Find where the given text appears and provide that cell's center as (x, y) coordinate. 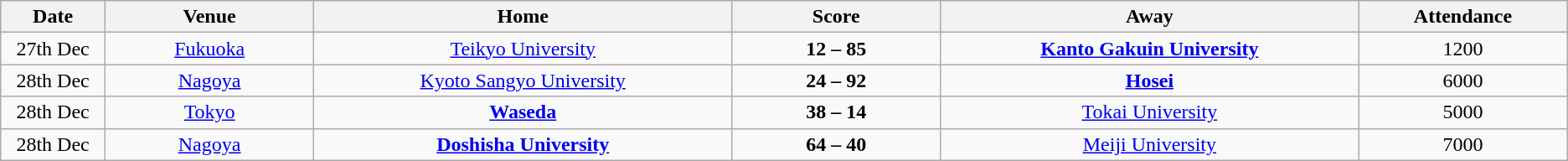
5000 (1462, 112)
12 – 85 (836, 49)
Venue (209, 17)
Tokyo (209, 112)
Hosei (1149, 80)
Meiji University (1149, 144)
Attendance (1462, 17)
Fukuoka (209, 49)
Teikyo University (523, 49)
27th Dec (54, 49)
Doshisha University (523, 144)
6000 (1462, 80)
Date (54, 17)
24 – 92 (836, 80)
Home (523, 17)
64 – 40 (836, 144)
38 – 14 (836, 112)
Kyoto Sangyo University (523, 80)
Waseda (523, 112)
1200 (1462, 49)
7000 (1462, 144)
Tokai University (1149, 112)
Score (836, 17)
Away (1149, 17)
Kanto Gakuin University (1149, 49)
